From the cell containing the given text, extract its center point as [x, y] coordinate. 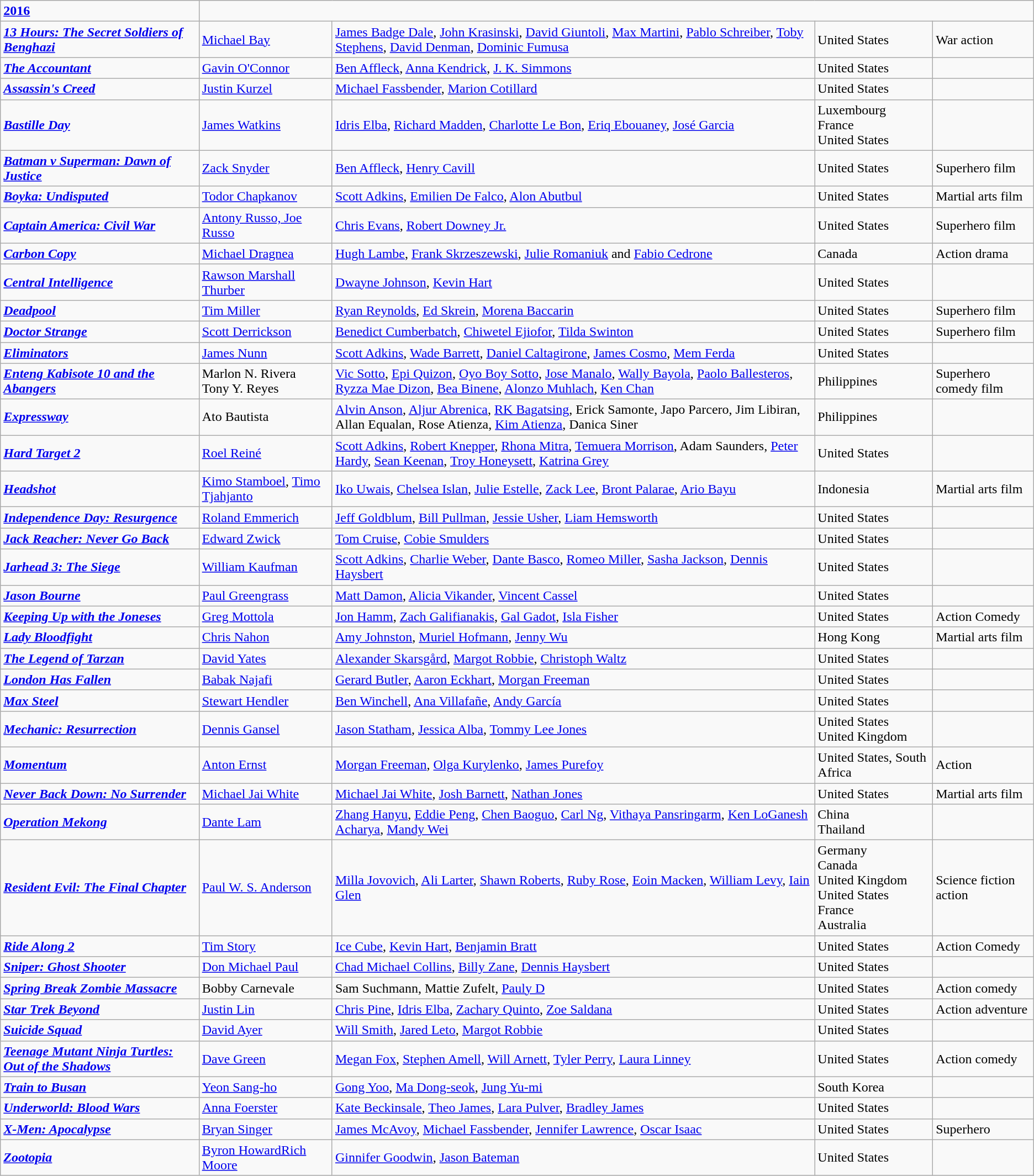
Jason Statham, Jessica Alba, Tommy Lee Jones [573, 729]
Ato Bautista [265, 418]
Jack Reacher: Never Go Back [99, 539]
Scott Adkins, Charlie Weber, Dante Basco, Romeo Miller, Sasha Jackson, Dennis Haysbert [573, 567]
The Accountant [99, 68]
Anna Foerster [265, 1108]
David Ayer [265, 1030]
Idris Elba, Richard Madden, Charlotte Le Bon, Eriq Ebouaney, José Garcia [573, 125]
Ginnifer Goodwin, Jason Bateman [573, 1158]
Kate Beckinsale, Theo James, Lara Pulver, Bradley James [573, 1108]
Michael Jai White, Josh Barnett, Nathan Jones [573, 794]
Iko Uwais, Chelsea Islan, Julie Estelle, Zack Lee, Bront Palarae, Ario Bayu [573, 489]
Assassin's Creed [99, 89]
Gavin O'Connor [265, 68]
Marlon N. RiveraTony Y. Reyes [265, 381]
Justin Lin [265, 1009]
Ben Affleck, Henry Cavill [573, 168]
Enteng Kabisote 10 and the Abangers [99, 381]
Michael Bay [265, 40]
Benedict Cumberbatch, Chiwetel Ejiofor, Tilda Swinton [573, 331]
United States, South Africa [874, 764]
Byron HowardRich Moore [265, 1158]
Star Trek Beyond [99, 1009]
Eliminators [99, 353]
Paul Greengrass [265, 595]
Bastille Day [99, 125]
Science fiction action [983, 888]
Keeping Up with the Joneses [99, 616]
Ride Along 2 [99, 946]
Rawson Marshall Thurber [265, 282]
Babak Najafi [265, 679]
X-Men: Apocalypse [99, 1129]
Ben Winchell, Ana Villafañe, Andy García [573, 700]
Megan Fox, Stephen Amell, Will Arnett, Tyler Perry, Laura Linney [573, 1058]
Carbon Copy [99, 254]
Superhero comedy film [983, 381]
Amy Johnston, Muriel Hofmann, Jenny Wu [573, 637]
Indonesia [874, 489]
William Kaufman [265, 567]
South Korea [874, 1087]
Edward Zwick [265, 539]
Jeff Goldblum, Bill Pullman, Jessie Usher, Liam Hemsworth [573, 518]
Ryan Reynolds, Ed Skrein, Morena Baccarin [573, 310]
Scott Derrickson [265, 331]
Bryan Singer [265, 1129]
The Legend of Tarzan [99, 658]
Matt Damon, Alicia Vikander, Vincent Cassel [573, 595]
LuxembourgFranceUnited States [874, 125]
James Nunn [265, 353]
Gong Yoo, Ma Dong-seok, Jung Yu-mi [573, 1087]
Anton Ernst [265, 764]
Tim Miller [265, 310]
Antony Russo, Joe Russo [265, 225]
Gerard Butler, Aaron Eckhart, Morgan Freeman [573, 679]
Michael Dragnea [265, 254]
Mechanic: Resurrection [99, 729]
Action [983, 764]
Independence Day: Resurgence [99, 518]
Operation Mekong [99, 822]
Todor Chapkanov [265, 197]
2016 [99, 11]
Chris Nahon [265, 637]
James Watkins [265, 125]
Morgan Freeman, Olga Kurylenko, James Purefoy [573, 764]
Underworld: Blood Wars [99, 1108]
London Has Fallen [99, 679]
Jarhead 3: The Siege [99, 567]
Hong Kong [874, 637]
Superhero [983, 1129]
Resident Evil: The Final Chapter [99, 888]
Sniper: Ghost Shooter [99, 967]
James Badge Dale, John Krasinski, David Giuntoli, Max Martini, Pablo Schreiber, Toby Stephens, David Denman, Dominic Fumusa [573, 40]
Stewart Hendler [265, 700]
Lady Bloodfight [99, 637]
Justin Kurzel [265, 89]
Captain America: Civil War [99, 225]
Zhang Hanyu, Eddie Peng, Chen Baoguo, Carl Ng, Vithaya Pansringarm, Ken LoGanesh Acharya, Mandy Wei [573, 822]
Ice Cube, Kevin Hart, Benjamin Bratt [573, 946]
Hugh Lambe, Frank Skrzeszewski, Julie Romaniuk and Fabio Cedrone [573, 254]
ChinaThailand [874, 822]
Scott Adkins, Wade Barrett, Daniel Caltagirone, James Cosmo, Mem Ferda [573, 353]
Zootopia [99, 1158]
Deadpool [99, 310]
Jason Bourne [99, 595]
Tim Story [265, 946]
Expressway [99, 418]
David Yates [265, 658]
Vic Sotto, Epi Quizon, Oyo Boy Sotto, Jose Manalo, Wally Bayola, Paolo Ballesteros, Ryzza Mae Dizon, Bea Binene, Alonzo Muhlach, Ken Chan [573, 381]
Dennis Gansel [265, 729]
Roel Reiné [265, 453]
Momentum [99, 764]
Michael Fassbender, Marion Cotillard [573, 89]
Batman v Superman: Dawn of Justice [99, 168]
Action drama [983, 254]
Yeon Sang-ho [265, 1087]
Don Michael Paul [265, 967]
Chris Pine, Idris Elba, Zachary Quinto, Zoe Saldana [573, 1009]
Roland Emmerich [265, 518]
Jon Hamm, Zach Galifianakis, Gal Gadot, Isla Fisher [573, 616]
Never Back Down: No Surrender [99, 794]
Zack Snyder [265, 168]
Suicide Squad [99, 1030]
James McAvoy, Michael Fassbender, Jennifer Lawrence, Oscar Isaac [573, 1129]
Doctor Strange [99, 331]
Scott Adkins, Emilien De Falco, Alon Abutbul [573, 197]
Will Smith, Jared Leto, Margot Robbie [573, 1030]
Chad Michael Collins, Billy Zane, Dennis Haysbert [573, 967]
GermanyCanadaUnited KingdomUnited StatesFranceAustralia [874, 888]
Michael Jai White [265, 794]
Alvin Anson, Aljur Abrenica, RK Bagatsing, Erick Samonte, Japo Parcero, Jim Libiran, Allan Equalan, Rose Atienza, Kim Atienza, Danica Siner [573, 418]
Spring Break Zombie Massacre [99, 988]
Greg Mottola [265, 616]
Central Intelligence [99, 282]
Dwayne Johnson, Kevin Hart [573, 282]
Tom Cruise, Cobie Smulders [573, 539]
Scott Adkins, Robert Knepper, Rhona Mitra, Temuera Morrison, Adam Saunders, Peter Hardy, Sean Keenan, Troy Honeysett, Katrina Grey [573, 453]
Sam Suchmann, Mattie Zufelt, Pauly D [573, 988]
United StatesUnited Kingdom [874, 729]
Dante Lam [265, 822]
Chris Evans, Robert Downey Jr. [573, 225]
War action [983, 40]
Kimo Stamboel, Timo Tjahjanto [265, 489]
Teenage Mutant Ninja Turtles: Out of the Shadows [99, 1058]
Canada [874, 254]
Train to Busan [99, 1087]
Milla Jovovich, Ali Larter, Shawn Roberts, Ruby Rose, Eoin Macken, William Levy, Iain Glen [573, 888]
Dave Green [265, 1058]
Headshot [99, 489]
Alexander Skarsgård, Margot Robbie, Christoph Waltz [573, 658]
Boyka: Undisputed [99, 197]
Bobby Carnevale [265, 988]
Paul W. S. Anderson [265, 888]
Action adventure [983, 1009]
Hard Target 2 [99, 453]
Max Steel [99, 700]
13 Hours: The Secret Soldiers of Benghazi [99, 40]
Ben Affleck, Anna Kendrick, J. K. Simmons [573, 68]
